Provide the [x, y] coordinate of the cell's center where the given text is located.  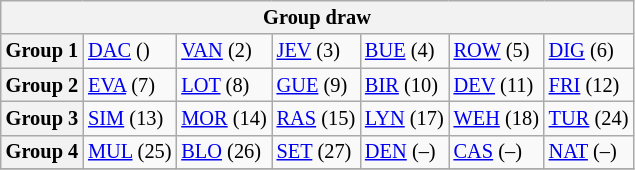
JEV (3) [316, 51]
SIM (13) [130, 118]
VAN (2) [224, 51]
SET (27) [316, 152]
Group draw [318, 17]
ROW (5) [496, 51]
DEN (–) [404, 152]
FRI (12) [589, 85]
DIG (6) [589, 51]
Group 2 [42, 85]
LYN (17) [404, 118]
DAC () [130, 51]
TUR (24) [589, 118]
BLO (26) [224, 152]
Group 1 [42, 51]
GUE (9) [316, 85]
EVA (7) [130, 85]
CAS (–) [496, 152]
NAT (–) [589, 152]
BIR (10) [404, 85]
LOT (8) [224, 85]
BUE (4) [404, 51]
Group 4 [42, 152]
RAS (15) [316, 118]
Group 3 [42, 118]
WEH (18) [496, 118]
MOR (14) [224, 118]
DEV (11) [496, 85]
MUL (25) [130, 152]
